Scan for the cell matching the given text and deliver its [x, y] coordinate at center. 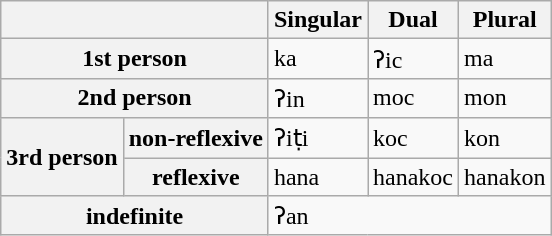
ma [505, 59]
kon [505, 138]
non-reflexive [196, 138]
ʔan [409, 216]
3rd person [62, 157]
indefinite [135, 216]
ʔic [414, 59]
hanakon [505, 177]
ʔin [318, 98]
mon [505, 98]
2nd person [135, 98]
Singular [318, 20]
moc [414, 98]
Plural [505, 20]
ʔiṭi [318, 138]
Dual [414, 20]
koc [414, 138]
reflexive [196, 177]
ka [318, 59]
1st person [135, 59]
hanakoc [414, 177]
hana [318, 177]
